Capture the cell that displays the provided text and extract its (x, y) central coordinate. 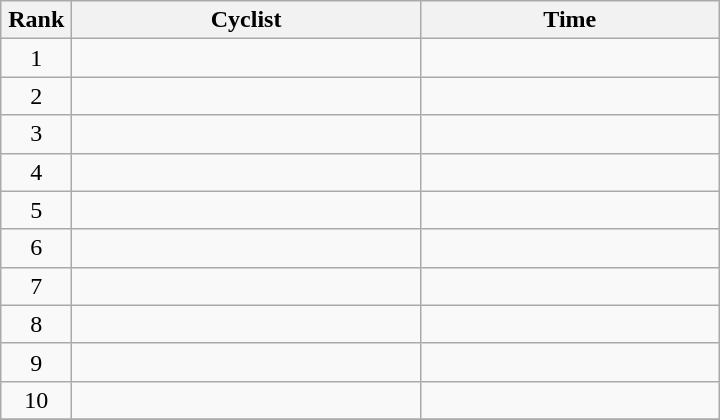
8 (36, 324)
Rank (36, 20)
7 (36, 286)
4 (36, 172)
6 (36, 248)
Time (570, 20)
Cyclist (246, 20)
10 (36, 400)
3 (36, 134)
9 (36, 362)
2 (36, 96)
5 (36, 210)
1 (36, 58)
